For the text-containing cell, return its midpoint in (X, Y) coordinate format. 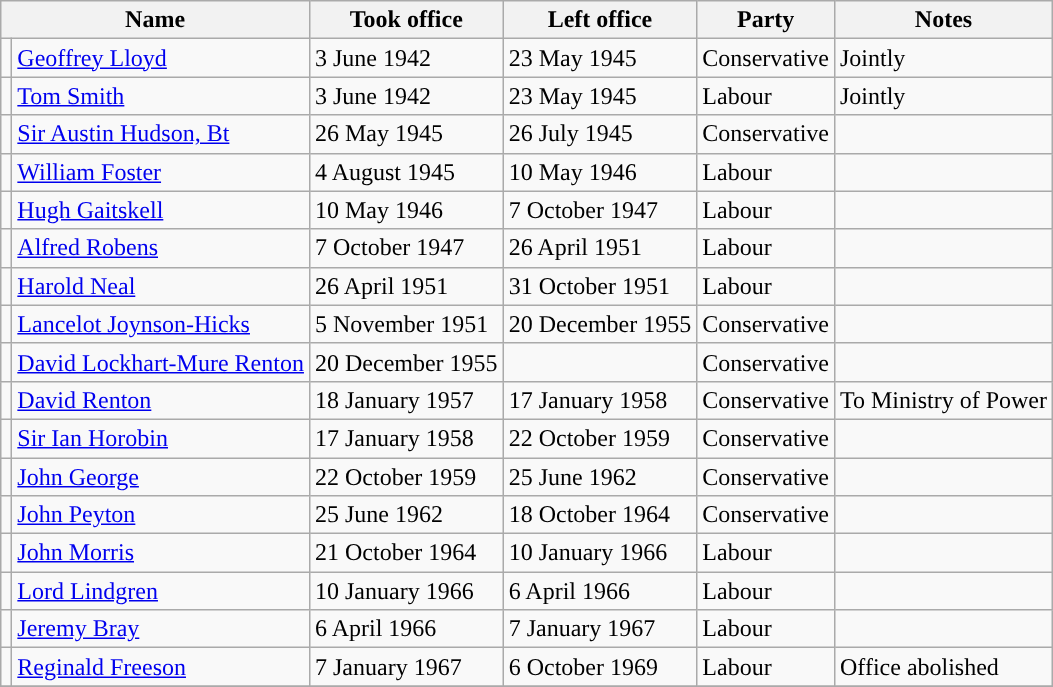
Party (766, 20)
Jeremy Bray (161, 629)
4 August 1945 (406, 172)
To Ministry of Power (943, 400)
Took office (406, 20)
David Renton (161, 400)
Name (156, 20)
26 July 1945 (600, 134)
John Morris (161, 553)
John George (161, 477)
Office abolished (943, 667)
26 May 1945 (406, 134)
6 October 1969 (600, 667)
Left office (600, 20)
Geoffrey Lloyd (161, 58)
David Lockhart-Mure Renton (161, 362)
Tom Smith (161, 96)
21 October 1964 (406, 553)
31 October 1951 (600, 286)
Lancelot Joynson-Hicks (161, 324)
Hugh Gaitskell (161, 210)
5 November 1951 (406, 324)
Sir Austin Hudson, Bt (161, 134)
Lord Lindgren (161, 591)
Reginald Freeson (161, 667)
William Foster (161, 172)
18 October 1964 (600, 515)
Sir Ian Horobin (161, 438)
18 January 1957 (406, 400)
John Peyton (161, 515)
Notes (943, 20)
Harold Neal (161, 286)
Alfred Robens (161, 248)
